From the cell containing the given text, extract its center point as [X, Y] coordinate. 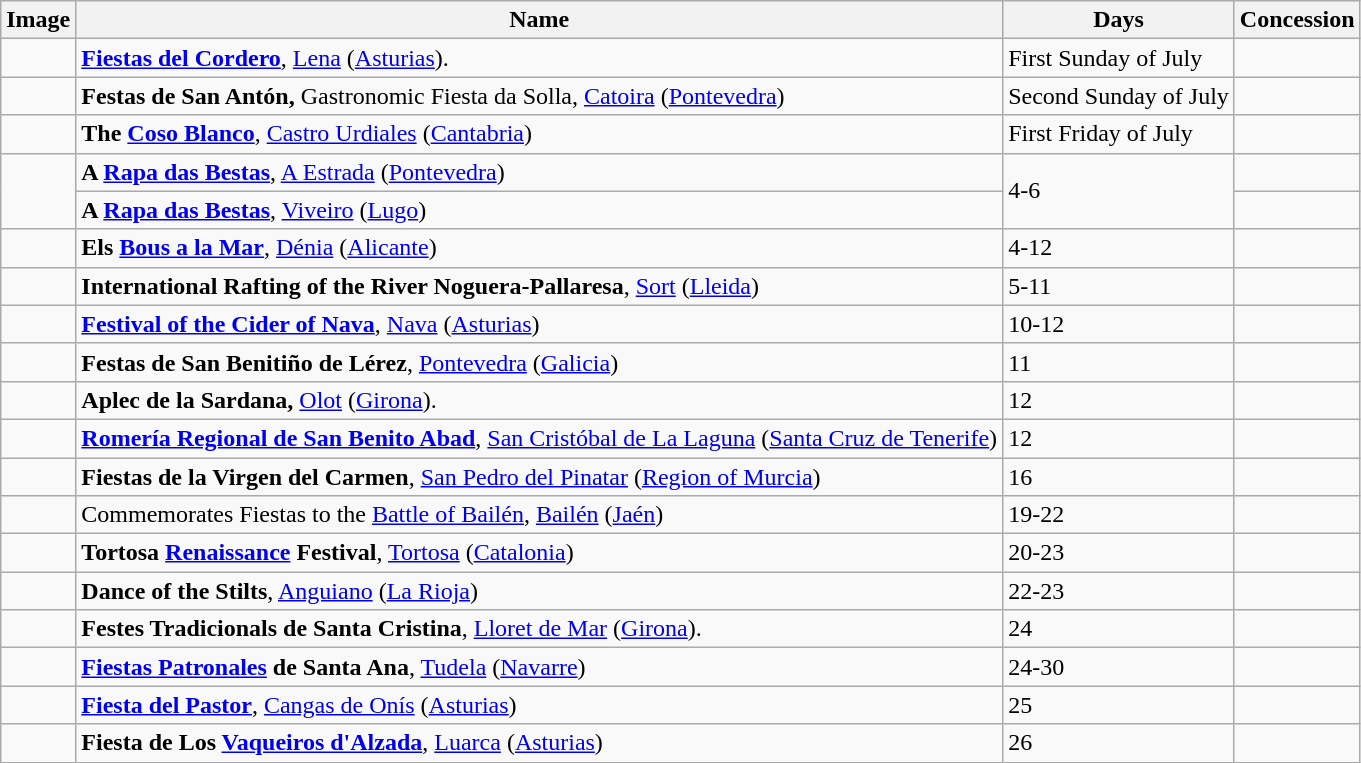
Festas de San Benitiño de Lérez, Pontevedra (Galicia) [540, 362]
Image [38, 20]
Dance of the Stilts, Anguiano (La Rioja) [540, 591]
Fiesta del Pastor, Cangas de Onís (Asturias) [540, 705]
The Coso Blanco, Castro Urdiales (Cantabria) [540, 134]
Days [1119, 20]
Name [540, 20]
Aplec de la Sardana, Olot (Girona). [540, 400]
Fiestas de la Virgen del Carmen, San Pedro del Pinatar (Region of Murcia) [540, 477]
Tortosa Renaissance Festival, Tortosa (Catalonia) [540, 553]
Second Sunday of July [1119, 96]
4-12 [1119, 248]
Festival of the Cider of Nava, Nava (Asturias) [540, 324]
First Sunday of July [1119, 58]
24 [1119, 629]
Fiesta de Los Vaqueiros d'Alzada, Luarca (Asturias) [540, 743]
26 [1119, 743]
Festes Tradicionals de Santa Cristina, Lloret de Mar (Girona). [540, 629]
Festas de San Antón, Gastronomic Fiesta da Solla, Catoira (Pontevedra) [540, 96]
A Rapa das Bestas, Viveiro (Lugo) [540, 210]
4-6 [1119, 191]
25 [1119, 705]
Fiestas Patronales de Santa Ana, Tudela (Navarre) [540, 667]
22-23 [1119, 591]
5-11 [1119, 286]
19-22 [1119, 515]
Els Bous a la Mar, Dénia (Alicante) [540, 248]
16 [1119, 477]
24-30 [1119, 667]
Commemorates Fiestas to the Battle of Bailén, Bailén (Jaén) [540, 515]
Romería Regional de San Benito Abad, San Cristóbal de La Laguna (Santa Cruz de Tenerife) [540, 438]
11 [1119, 362]
20-23 [1119, 553]
A Rapa das Bestas, A Estrada (Pontevedra) [540, 172]
10-12 [1119, 324]
International Rafting of the River Noguera-Pallaresa, Sort (Lleida) [540, 286]
Concession [1297, 20]
First Friday of July [1119, 134]
Fiestas del Cordero, Lena (Asturias). [540, 58]
